Return (x, y) of the center of cell containing provided text 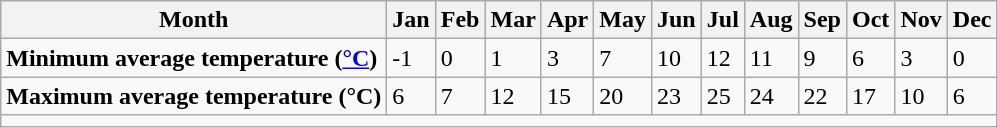
17 (870, 96)
Minimum average temperature (°C) (194, 58)
Mar (513, 20)
Month (194, 20)
May (623, 20)
Sep (822, 20)
Jan (411, 20)
Jun (676, 20)
-1 (411, 58)
23 (676, 96)
Aug (771, 20)
11 (771, 58)
Oct (870, 20)
15 (567, 96)
20 (623, 96)
9 (822, 58)
Apr (567, 20)
Dec (972, 20)
22 (822, 96)
Maximum average temperature (°C) (194, 96)
24 (771, 96)
1 (513, 58)
Feb (460, 20)
25 (722, 96)
Nov (921, 20)
Jul (722, 20)
